Identify which cell holds the provided text, then report its [x, y] central coordinate. 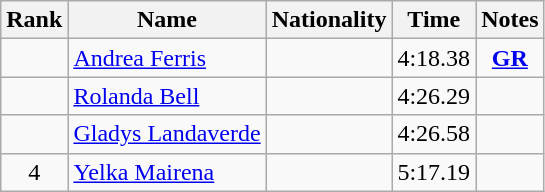
Nationality [329, 20]
Time [434, 20]
4:18.38 [434, 58]
GR [510, 58]
5:17.19 [434, 172]
4 [34, 172]
Rolanda Bell [167, 96]
4:26.29 [434, 96]
Name [167, 20]
Gladys Landaverde [167, 134]
Rank [34, 20]
Notes [510, 20]
4:26.58 [434, 134]
Yelka Mairena [167, 172]
Andrea Ferris [167, 58]
